Capture the cell that displays the provided text and extract its [x, y] central coordinate. 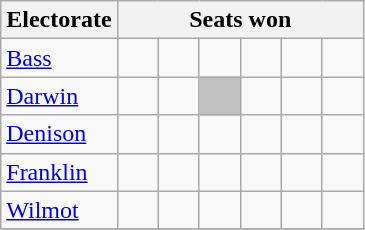
Bass [59, 58]
Wilmot [59, 210]
Darwin [59, 96]
Seats won [240, 20]
Denison [59, 134]
Electorate [59, 20]
Franklin [59, 172]
